From the cell containing the given text, extract its center point as [X, Y] coordinate. 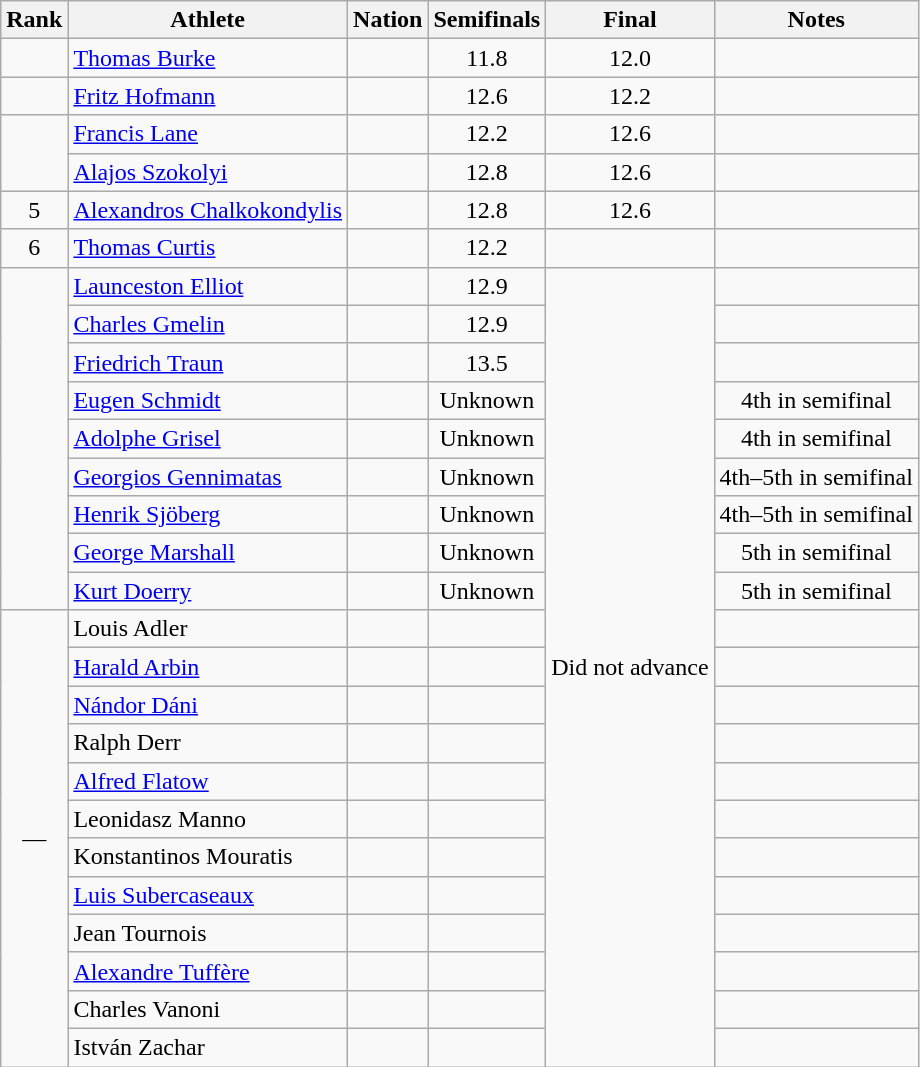
Louis Adler [208, 629]
Thomas Curtis [208, 248]
Adolphe Grisel [208, 438]
István Zachar [208, 1047]
George Marshall [208, 553]
Eugen Schmidt [208, 400]
Jean Tournois [208, 933]
Nándor Dáni [208, 705]
5 [34, 210]
Thomas Burke [208, 58]
12.0 [630, 58]
Did not advance [630, 666]
6 [34, 248]
Georgios Gennimatas [208, 477]
Charles Gmelin [208, 324]
Luis Subercaseaux [208, 895]
Alajos Szokolyi [208, 172]
Alexandros Chalkokondylis [208, 210]
Notes [816, 20]
Charles Vanoni [208, 1009]
Harald Arbin [208, 667]
Konstantinos Mouratis [208, 857]
Athlete [208, 20]
Nation [388, 20]
Alfred Flatow [208, 781]
Kurt Doerry [208, 591]
— [34, 838]
Friedrich Traun [208, 362]
11.8 [487, 58]
Fritz Hofmann [208, 96]
Leonidasz Manno [208, 819]
Launceston Elliot [208, 286]
Final [630, 20]
Francis Lane [208, 134]
Rank [34, 20]
Ralph Derr [208, 743]
Henrik Sjöberg [208, 515]
Alexandre Tuffère [208, 971]
Semifinals [487, 20]
13.5 [487, 362]
